Provide the (X, Y) coordinate of the cell's center where the given text is located.  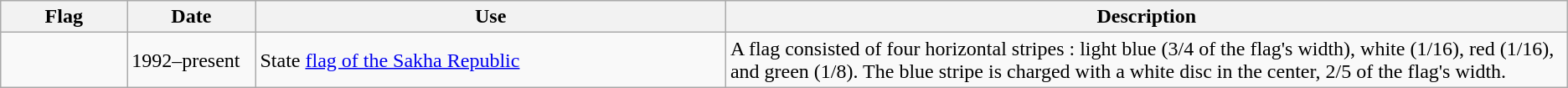
Use (491, 17)
Flag (64, 17)
Date (191, 17)
1992–present (191, 60)
State flag of the Sakha Republic (491, 60)
Description (1146, 17)
